Return [X, Y] of the center of cell containing provided text 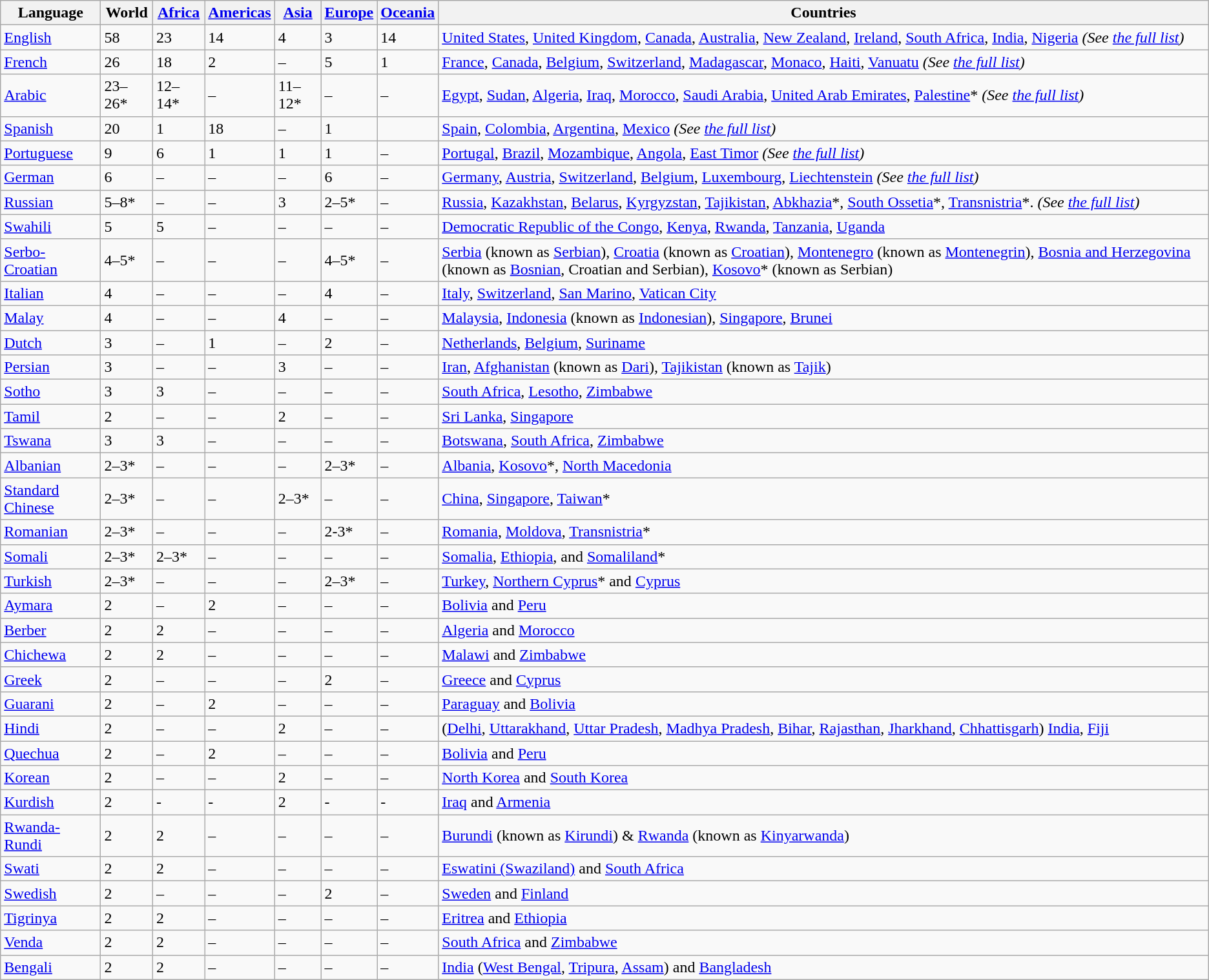
China, Singapore, Taiwan* [823, 498]
20 [127, 128]
Malaysia, Indonesia (known as Indonesian), Singapore, Brunei [823, 318]
Malay [50, 318]
11–12* [298, 96]
France, Canada, Belgium, Switzerland, Madagascar, Monaco, Haiti, Vanuatu (See the full list) [823, 62]
Swedish [50, 893]
Swahili [50, 227]
Albanian [50, 465]
German [50, 178]
Somali [50, 556]
Europe [349, 13]
Eswatini (Swaziland) and South Africa [823, 869]
Swati [50, 869]
Serbo-Croatian [50, 260]
Turkish [50, 581]
Venda [50, 943]
Romanian [50, 532]
23 [178, 37]
2-3* [349, 532]
Bengali [50, 967]
South Africa, Lesotho, Zimbabwe [823, 392]
Tigrinya [50, 918]
Romania, Moldova, Transnistria* [823, 532]
South Africa and Zimbabwe [823, 943]
Oceania [408, 13]
Democratic Republic of the Congo, Kenya, Rwanda, Tanzania, Uganda [823, 227]
Eritrea and Ethiopia [823, 918]
Netherlands, Belgium, Suriname [823, 343]
Arabic [50, 96]
World [127, 13]
58 [127, 37]
Africa [178, 13]
Burundi (known as Kirundi) & Rwanda (known as Kinyarwanda) [823, 835]
Russia, Kazakhstan, Belarus, Kyrgyzstan, Tajikistan, Abkhazia*, South Ossetia*, Transnistria*. (See the full list) [823, 202]
Germany, Austria, Switzerland, Belgium, Luxembourg, Liechtenstein (See the full list) [823, 178]
United States, United Kingdom, Canada, Australia, New Zealand, Ireland, South Africa, India, Nigeria (See the full list) [823, 37]
Sri Lanka, Singapore [823, 416]
Quechua [50, 753]
English [50, 37]
Standard Chinese [50, 498]
Somalia, Ethiopia, and Somaliland* [823, 556]
Berber [50, 630]
Tamil [50, 416]
Albania, Kosovo*, North Macedonia [823, 465]
(Delhi, Uttarakhand, Uttar Pradesh, Madhya Pradesh, Bihar, Rajasthan, Jharkhand, Chhattisgarh) India, Fiji [823, 728]
Language [50, 13]
Countries [823, 13]
Sotho [50, 392]
Malawi and Zimbabwe [823, 655]
Dutch [50, 343]
Chichewa [50, 655]
Korean [50, 778]
Russian [50, 202]
Greek [50, 679]
2–5* [349, 202]
Tswana [50, 441]
French [50, 62]
Rwanda-Rundi [50, 835]
Turkey, Northern Cyprus* and Cyprus [823, 581]
Spain, Colombia, Argentina, Mexico (See the full list) [823, 128]
North Korea and South Korea [823, 778]
Aymara [50, 606]
Iran, Afghanistan (known as Dari), Tajikistan (known as Tajik) [823, 367]
Portuguese [50, 153]
Spanish [50, 128]
Asia [298, 13]
Botswana, South Africa, Zimbabwe [823, 441]
Portugal, Brazil, Mozambique, Angola, East Timor (See the full list) [823, 153]
9 [127, 153]
Persian [50, 367]
12–14* [178, 96]
Algeria and Morocco [823, 630]
Guarani [50, 704]
23–26* [127, 96]
Iraq and Armenia [823, 802]
Hindi [50, 728]
India (West Bengal, Tripura, Assam) and Bangladesh [823, 967]
Paraguay and Bolivia [823, 704]
Italian [50, 293]
Kurdish [50, 802]
Egypt, Sudan, Algeria, Iraq, Morocco, Saudi Arabia, United Arab Emirates, Palestine* (See the full list) [823, 96]
Americas [240, 13]
Italy, Switzerland, San Marino, Vatican City [823, 293]
Greece and Cyprus [823, 679]
Sweden and Finland [823, 893]
5–8* [127, 202]
26 [127, 62]
